Return [X, Y] of the center of cell containing provided text 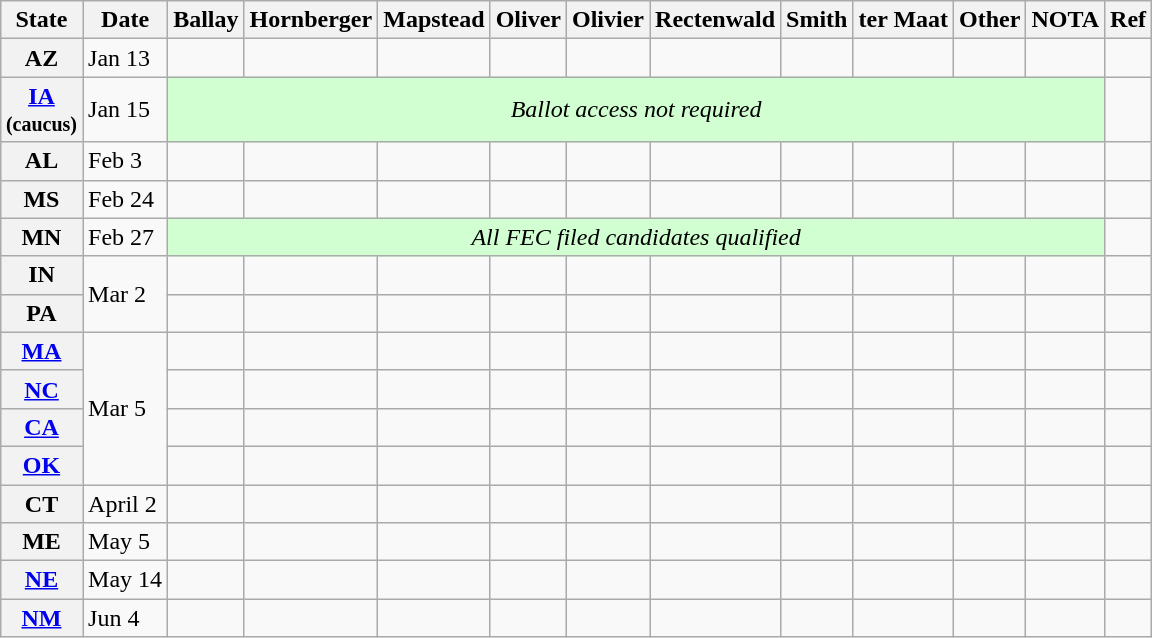
OK [41, 465]
NC [41, 389]
MN [41, 237]
Olivier [608, 20]
Jun 4 [126, 618]
NE [41, 580]
Smith [817, 20]
Feb 24 [126, 199]
MA [41, 351]
NM [41, 618]
Feb 27 [126, 237]
ME [41, 542]
MS [41, 199]
April 2 [126, 503]
Jan 13 [126, 58]
Ballot access not required [636, 110]
May 14 [126, 580]
AZ [41, 58]
CA [41, 427]
All FEC filed candidates qualified [636, 237]
IA(caucus) [41, 110]
Mar 5 [126, 408]
NOTA [1066, 20]
Mar 2 [126, 294]
Other [990, 20]
State [41, 20]
Date [126, 20]
Oliver [528, 20]
IN [41, 275]
Feb 3 [126, 161]
Ballay [206, 20]
May 5 [126, 542]
AL [41, 161]
ter Maat [904, 20]
Rectenwald [716, 20]
Ref [1128, 20]
CT [41, 503]
PA [41, 313]
Mapstead [434, 20]
Hornberger [311, 20]
Jan 15 [126, 110]
